Capture the cell that displays the provided text and extract its (X, Y) central coordinate. 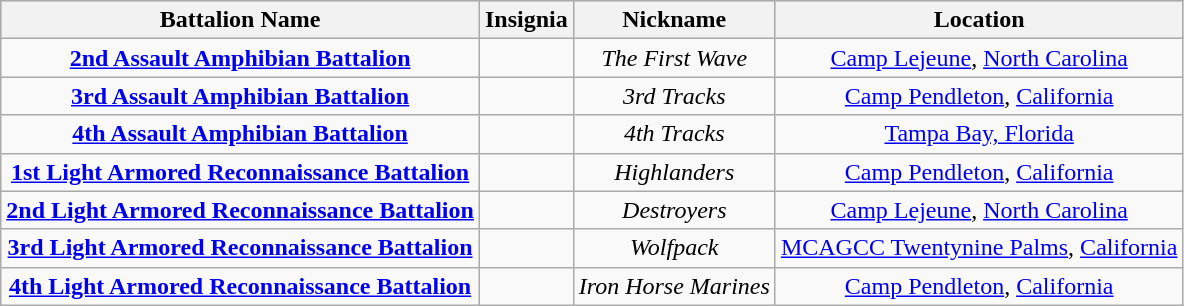
3rd Assault Amphibian Battalion (240, 96)
Nickname (674, 20)
4th Assault Amphibian Battalion (240, 134)
2nd Light Armored Reconnaissance Battalion (240, 210)
3rd Light Armored Reconnaissance Battalion (240, 248)
4th Tracks (674, 134)
Location (979, 20)
Highlanders (674, 172)
Wolfpack (674, 248)
Destroyers (674, 210)
Insignia (526, 20)
1st Light Armored Reconnaissance Battalion (240, 172)
MCAGCC Twentynine Palms, California (979, 248)
4th Light Armored Reconnaissance Battalion (240, 286)
3rd Tracks (674, 96)
Tampa Bay, Florida (979, 134)
The First Wave (674, 58)
2nd Assault Amphibian Battalion (240, 58)
Iron Horse Marines (674, 286)
Battalion Name (240, 20)
